Search for the cell housing the specified text and yield its (X, Y) center coordinate. 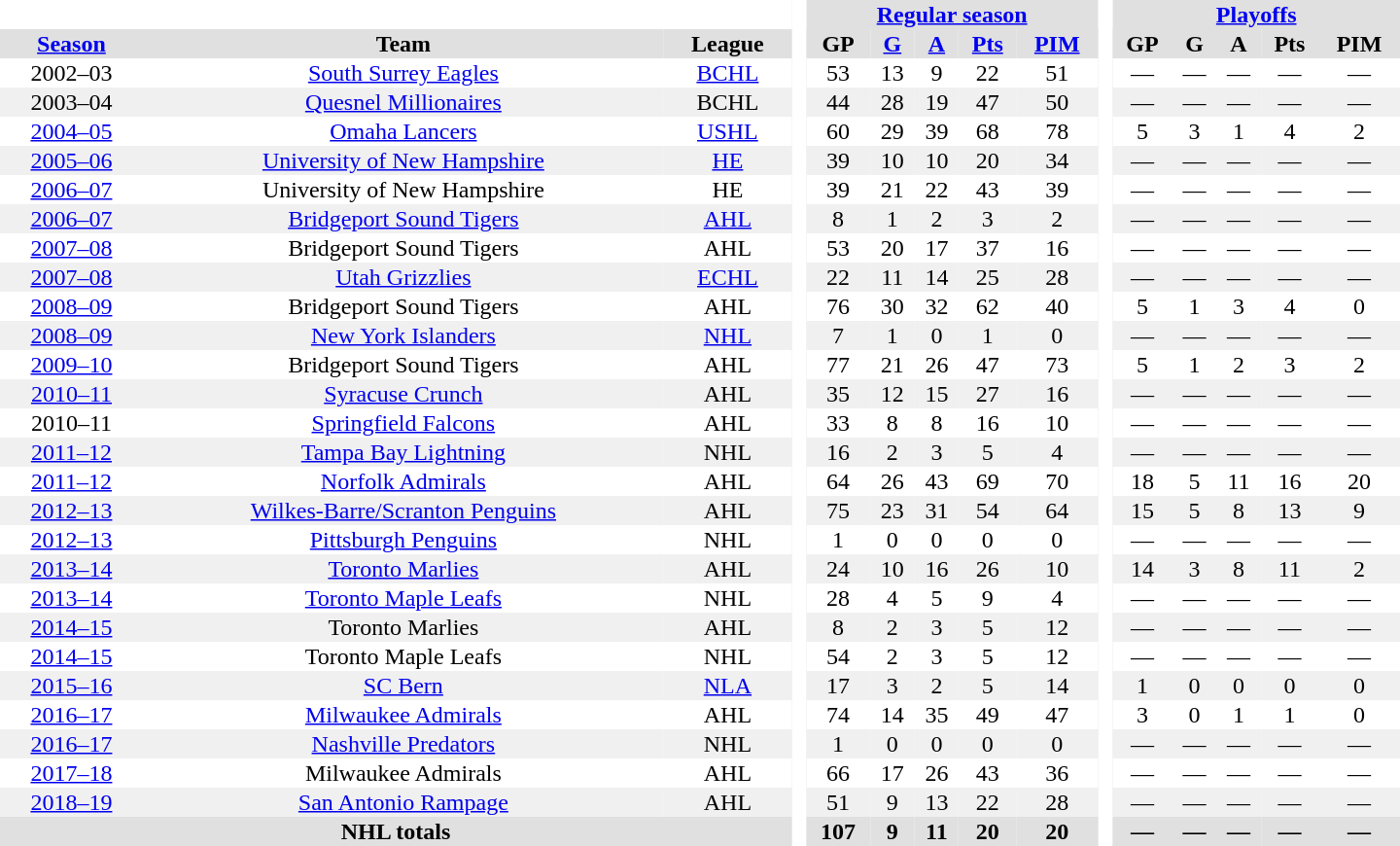
76 (838, 306)
Springfield Falcons (403, 423)
2003–04 (72, 102)
60 (838, 131)
32 (937, 306)
30 (892, 306)
68 (988, 131)
New York Islanders (403, 335)
USHL (727, 131)
19 (937, 102)
29 (892, 131)
74 (838, 715)
18 (1141, 481)
Syracuse Crunch (403, 394)
62 (988, 306)
Season (72, 44)
Nashville Predators (403, 744)
66 (838, 773)
23 (892, 511)
27 (988, 394)
SC Bern (403, 686)
2009–10 (72, 365)
Wilkes-Barre/Scranton Penguins (403, 511)
36 (1057, 773)
Norfolk Admirals (403, 481)
24 (838, 569)
40 (1057, 306)
2005–06 (72, 160)
Playoffs (1256, 15)
50 (1057, 102)
2015–16 (72, 686)
31 (937, 511)
75 (838, 511)
Utah Grizzlies (403, 277)
Pittsburgh Penguins (403, 540)
73 (1057, 365)
107 (838, 831)
70 (1057, 481)
44 (838, 102)
Omaha Lancers (403, 131)
Tampa Bay Lightning (403, 452)
2002–03 (72, 73)
Team (403, 44)
25 (988, 277)
7 (838, 335)
34 (1057, 160)
2017–18 (72, 773)
Quesnel Millionaires (403, 102)
NHL totals (396, 831)
33 (838, 423)
77 (838, 365)
South Surrey Eagles (403, 73)
ECHL (727, 277)
37 (988, 248)
Regular season (952, 15)
49 (988, 715)
NLA (727, 686)
78 (1057, 131)
San Antonio Rampage (403, 802)
2018–19 (72, 802)
69 (988, 481)
2004–05 (72, 131)
League (727, 44)
